Extract the [X, Y] coordinate from the center of the cell holding the provided text.  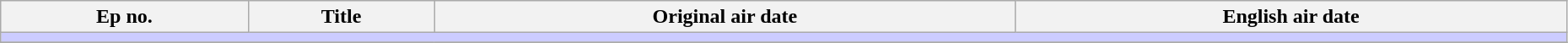
Title [341, 17]
Ep no. [125, 17]
Original air date [725, 17]
English air date [1291, 17]
